From the cell containing the given text, extract its center point as [x, y] coordinate. 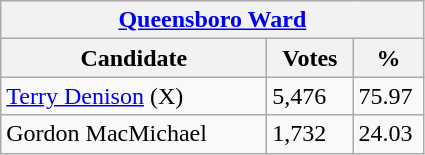
Candidate [134, 58]
Gordon MacMichael [134, 134]
% [388, 58]
1,732 [310, 134]
24.03 [388, 134]
5,476 [310, 96]
75.97 [388, 96]
Queensboro Ward [212, 20]
Terry Denison (X) [134, 96]
Votes [310, 58]
